Scan for the cell matching the given text and deliver its [X, Y] coordinate at center. 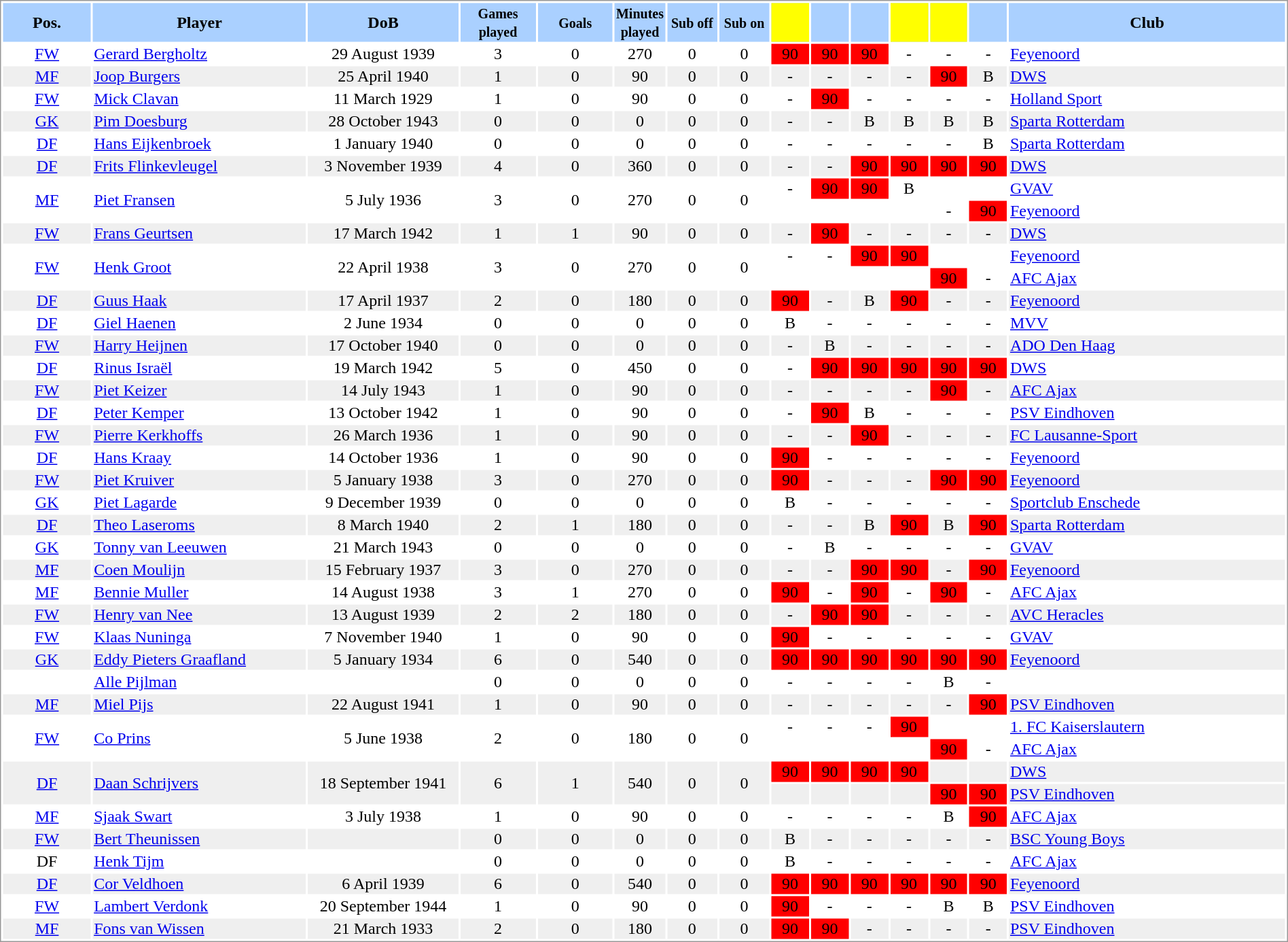
Henk Tijm [200, 861]
Hans Kraay [200, 457]
14 October 1936 [383, 457]
21 March 1933 [383, 929]
13 October 1942 [383, 413]
Co Prins [200, 738]
5 [499, 368]
19 March 1942 [383, 368]
Frans Geurtsen [200, 233]
Pos. [46, 22]
Piet Fransen [200, 200]
14 July 1943 [383, 391]
Joop Burgers [200, 77]
Bennie Muller [200, 592]
Holland Sport [1147, 99]
5 January 1938 [383, 481]
Bert Theunissen [200, 839]
1. FC Kaiserslautern [1147, 727]
Player [200, 22]
Miel Pijs [200, 705]
Lambert Verdonk [200, 906]
Giel Haenen [200, 323]
Mick Clavan [200, 99]
Piet Kruiver [200, 481]
4 [499, 167]
Henk Groot [200, 268]
7 November 1940 [383, 637]
Sportclub Enschede [1147, 502]
Sub off [692, 22]
1 January 1940 [383, 143]
9 December 1939 [383, 502]
3 July 1938 [383, 816]
Pierre Kerkhoffs [200, 436]
Peter Kemper [200, 413]
8 March 1940 [383, 525]
Theo Laseroms [200, 525]
Eddy Pieters Graafland [200, 660]
17 April 1937 [383, 301]
5 June 1938 [383, 738]
2 June 1934 [383, 323]
25 April 1940 [383, 77]
FC Lausanne-Sport [1147, 436]
Gerard Bergholtz [200, 54]
11 March 1929 [383, 99]
Guus Haak [200, 301]
20 September 1944 [383, 906]
Alle Pijlman [200, 682]
Piet Lagarde [200, 502]
5 January 1934 [383, 660]
Sub on [745, 22]
Frits Flinkevleugel [200, 167]
17 March 1942 [383, 233]
360 [640, 167]
22 August 1941 [383, 705]
14 August 1938 [383, 592]
Goals [575, 22]
21 March 1943 [383, 547]
13 August 1939 [383, 615]
Piet Keizer [200, 391]
22 April 1938 [383, 268]
Pim Doesburg [200, 122]
5 July 1936 [383, 200]
Hans Eijkenbroek [200, 143]
Daan Schrijvers [200, 783]
29 August 1939 [383, 54]
17 October 1940 [383, 346]
6 April 1939 [383, 884]
MVV [1147, 323]
26 March 1936 [383, 436]
28 October 1943 [383, 122]
Sjaak Swart [200, 816]
Fons van Wissen [200, 929]
450 [640, 368]
3 November 1939 [383, 167]
Henry van Nee [200, 615]
Rinus Israël [200, 368]
15 February 1937 [383, 570]
Minutesplayed [640, 22]
AVC Heracles [1147, 615]
Cor Veldhoen [200, 884]
DoB [383, 22]
Club [1147, 22]
ADO Den Haag [1147, 346]
BSC Young Boys [1147, 839]
Klaas Nuninga [200, 637]
Gamesplayed [499, 22]
18 September 1941 [383, 783]
Coen Moulijn [200, 570]
Tonny van Leeuwen [200, 547]
Harry Heijnen [200, 346]
